Extract the (x, y) coordinate from the center of the cell holding the provided text.  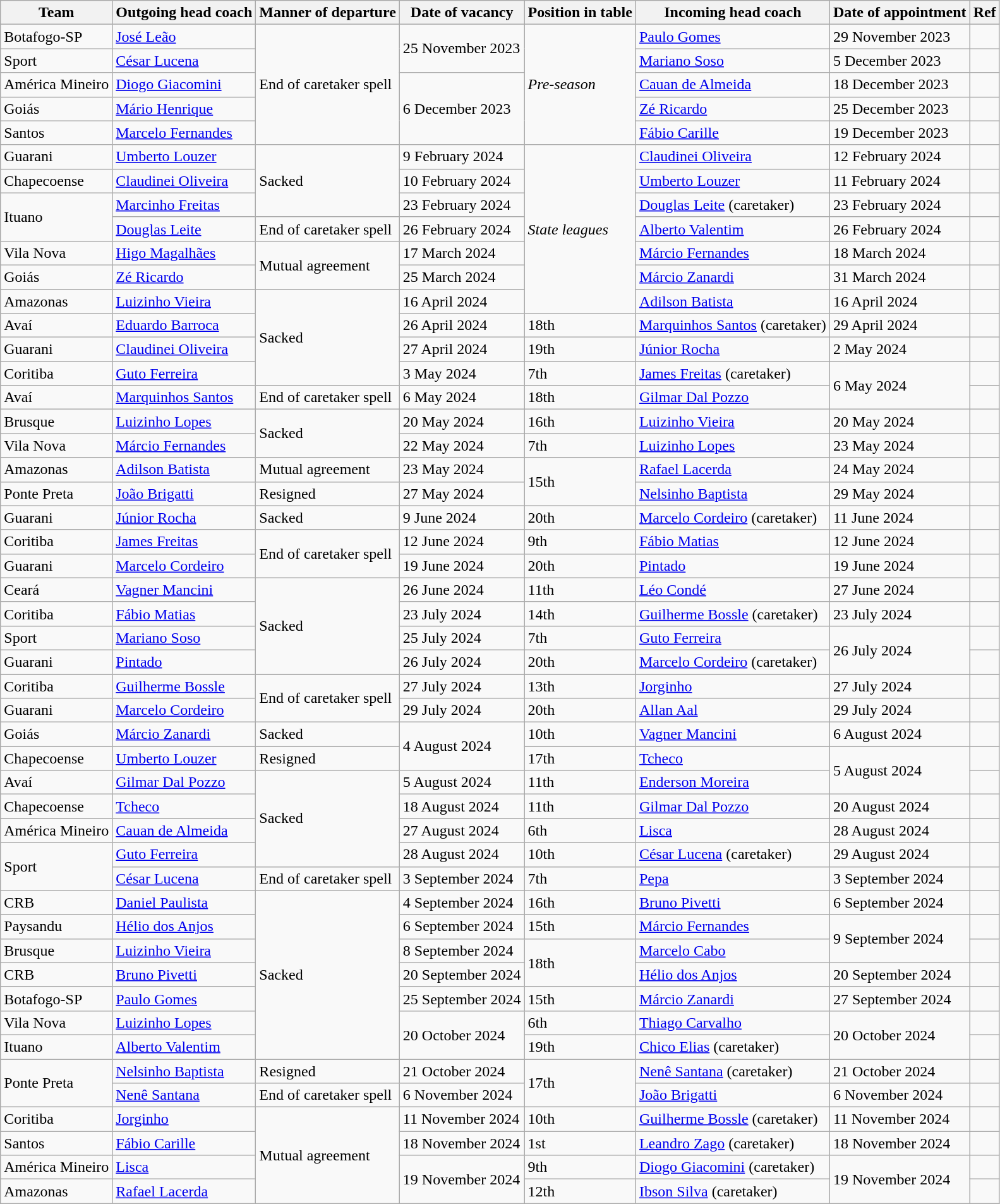
8 September 2024 (462, 951)
Léo Condé (733, 590)
13th (580, 686)
17 March 2024 (462, 253)
Marquinhos Santos (caretaker) (733, 325)
2 May 2024 (900, 350)
Date of appointment (900, 13)
20 August 2024 (900, 806)
18 March 2024 (900, 253)
31 March 2024 (900, 277)
29 April 2024 (900, 325)
14th (580, 614)
6 August 2024 (900, 734)
27 June 2024 (900, 590)
3 May 2024 (462, 374)
Daniel Paulista (184, 903)
Leandro Zago (caretaker) (733, 1143)
Diogo Giacomini (caretaker) (733, 1167)
11 February 2024 (900, 181)
Ibson Silva (caretaker) (733, 1191)
Nenê Santana (184, 1095)
6 December 2023 (462, 109)
25 September 2024 (462, 999)
Marcinho Freitas (184, 205)
9 June 2024 (462, 518)
Thiago Carvalho (733, 1023)
Nenê Santana (caretaker) (733, 1071)
29 November 2023 (900, 37)
5 December 2023 (900, 61)
27 May 2024 (462, 494)
Marcelo Fernandes (184, 133)
26 June 2024 (462, 590)
Eduardo Barroca (184, 325)
18 December 2023 (900, 85)
Allan Aal (733, 710)
9 February 2024 (462, 157)
Marquinhos Santos (184, 398)
27 April 2024 (462, 350)
22 May 2024 (462, 446)
Pre-season (580, 85)
19 December 2023 (900, 133)
Marcelo Cabo (733, 951)
1st (580, 1143)
Date of vacancy (462, 13)
Diogo Giacomini (184, 85)
27 September 2024 (900, 999)
29 August 2024 (900, 854)
25 December 2023 (900, 109)
Ref (984, 13)
18 August 2024 (462, 806)
Outgoing head coach (184, 13)
10 February 2024 (462, 181)
Chico Elias (caretaker) (733, 1047)
James Freitas (184, 542)
27 August 2024 (462, 830)
12th (580, 1191)
Douglas Leite (184, 229)
Incoming head coach (733, 13)
Enderson Moreira (733, 782)
José Leão (184, 37)
James Freitas (caretaker) (733, 374)
11 June 2024 (900, 518)
Higo Magalhães (184, 253)
25 July 2024 (462, 638)
4 September 2024 (462, 903)
29 May 2024 (900, 494)
25 March 2024 (462, 277)
Position in table (580, 13)
9 September 2024 (900, 939)
Pepa (733, 879)
4 August 2024 (462, 746)
Ceará (57, 590)
24 May 2024 (900, 470)
Team (57, 13)
Mário Henrique (184, 109)
25 November 2023 (462, 49)
26 April 2024 (462, 325)
State leagues (580, 229)
Manner of departure (327, 13)
César Lucena (caretaker) (733, 854)
12 February 2024 (900, 157)
Guilherme Bossle (184, 686)
Paysandu (57, 927)
Douglas Leite (caretaker) (733, 205)
